Determine the [x, y] coordinate at the center of the cell enclosing the given text.  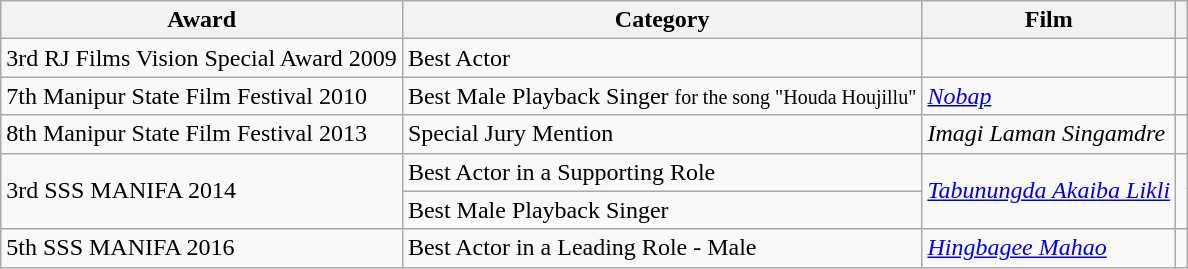
Award [202, 20]
Imagi Laman Singamdre [1049, 134]
Best Actor [662, 58]
Special Jury Mention [662, 134]
8th Manipur State Film Festival 2013 [202, 134]
Nobap [1049, 96]
7th Manipur State Film Festival 2010 [202, 96]
Best Male Playback Singer [662, 210]
5th SSS MANIFA 2016 [202, 248]
3rd SSS MANIFA 2014 [202, 191]
Best Actor in a Supporting Role [662, 172]
Best Actor in a Leading Role - Male [662, 248]
Tabunungda Akaiba Likli [1049, 191]
Film [1049, 20]
3rd RJ Films Vision Special Award 2009 [202, 58]
Hingbagee Mahao [1049, 248]
Category [662, 20]
Best Male Playback Singer for the song "Houda Houjillu" [662, 96]
